Search for the cell housing the specified text and yield its (X, Y) center coordinate. 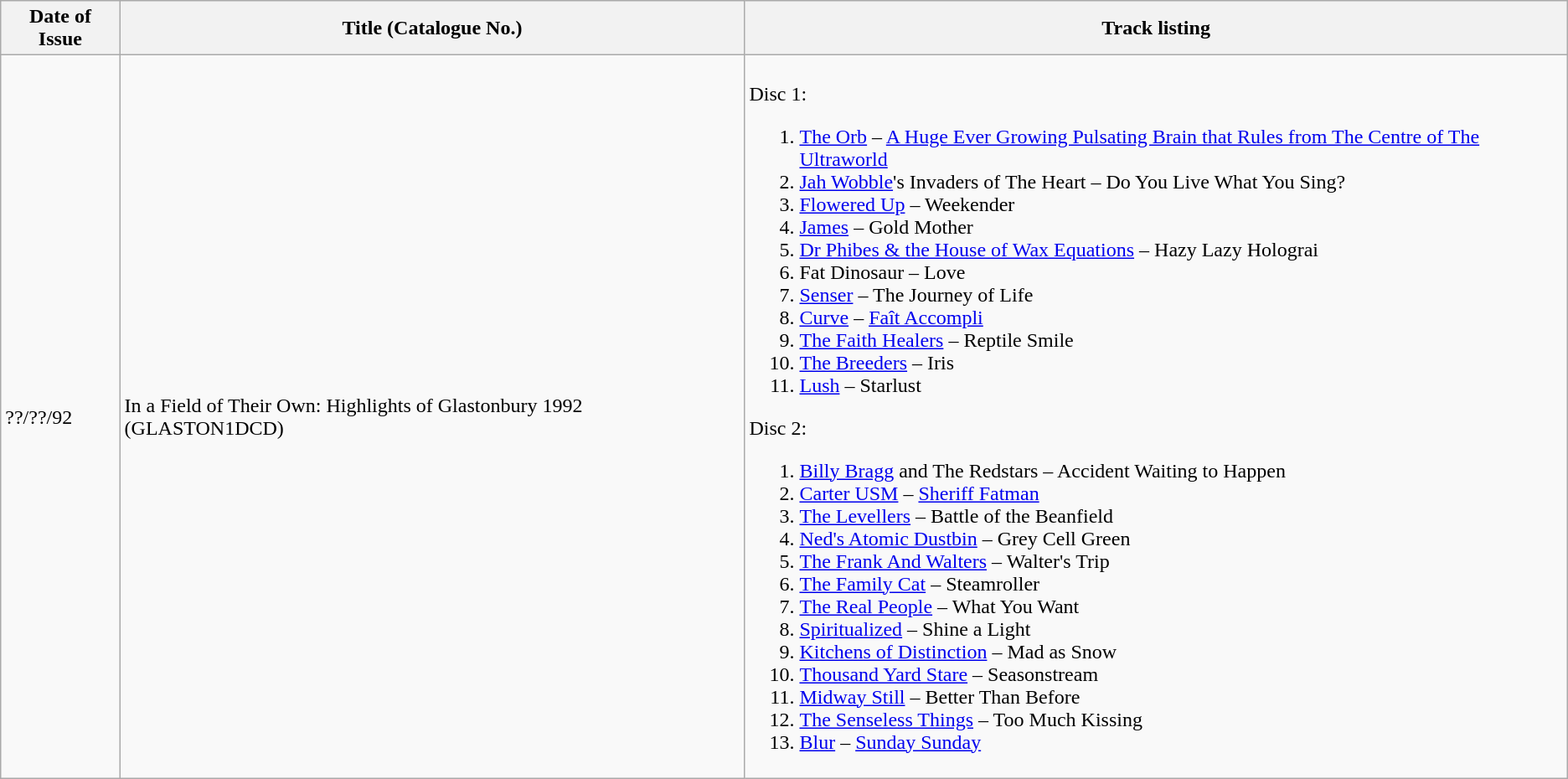
Title (Catalogue No.) (432, 28)
In a Field of Their Own: Highlights of Glastonbury 1992 (GLASTON1DCD) (432, 417)
??/??/92 (60, 417)
Date of Issue (60, 28)
Track listing (1156, 28)
